Find where the given text appears and provide that cell's center as [X, Y] coordinate. 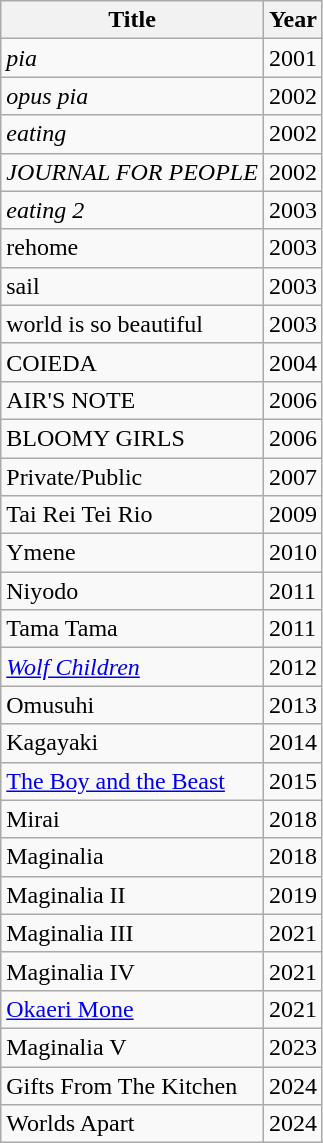
Mirai [132, 819]
2014 [292, 743]
rehome [132, 248]
Niyodo [132, 591]
Maginalia II [132, 895]
2010 [292, 553]
pia [132, 58]
Maginalia [132, 857]
world is so beautiful [132, 324]
2019 [292, 895]
2023 [292, 1047]
Maginalia V [132, 1047]
Tai Rei Tei Rio [132, 515]
The Boy and the Beast [132, 781]
COIEDA [132, 362]
Wolf Children [132, 667]
2012 [292, 667]
Maginalia III [132, 933]
Omusuhi [132, 705]
Maginalia IV [132, 971]
sail [132, 286]
JOURNAL FOR PEOPLE [132, 172]
opus pia [132, 96]
Title [132, 20]
BLOOMY GIRLS [132, 438]
Ymene [132, 553]
2013 [292, 705]
2007 [292, 477]
Private/Public [132, 477]
eating 2 [132, 210]
Okaeri Mone [132, 1009]
2009 [292, 515]
2004 [292, 362]
2015 [292, 781]
2001 [292, 58]
eating [132, 134]
Gifts From The Kitchen [132, 1085]
Tama Tama [132, 629]
AIR'S NOTE [132, 400]
Worlds Apart [132, 1124]
Year [292, 20]
Kagayaki [132, 743]
